Locate the cell with the specified text and output its (x, y) center coordinate. 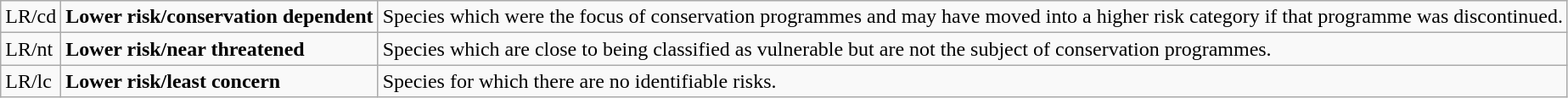
Lower risk/conservation dependent (219, 17)
LR/lc (31, 81)
LR/cd (31, 17)
Species for which there are no identifiable risks. (973, 81)
Lower risk/least concern (219, 81)
Species which are close to being classified as vulnerable but are not the subject of conservation programmes. (973, 49)
LR/nt (31, 49)
Species which were the focus of conservation programmes and may have moved into a higher risk category if that programme was discontinued. (973, 17)
Lower risk/near threatened (219, 49)
